Locate the cell with the specified text and output its (x, y) center coordinate. 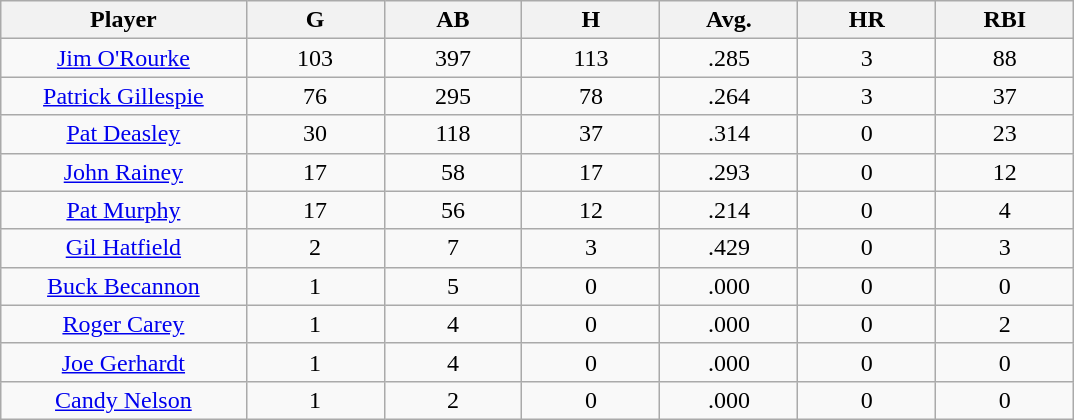
G (315, 20)
Pat Murphy (124, 210)
23 (1005, 134)
Gil Hatfield (124, 248)
.285 (729, 58)
Buck Becannon (124, 286)
RBI (1005, 20)
Joe Gerhardt (124, 362)
Player (124, 20)
.293 (729, 172)
7 (453, 248)
.429 (729, 248)
5 (453, 286)
76 (315, 96)
295 (453, 96)
Pat Deasley (124, 134)
AB (453, 20)
56 (453, 210)
397 (453, 58)
88 (1005, 58)
Patrick Gillespie (124, 96)
John Rainey (124, 172)
Jim O'Rourke (124, 58)
58 (453, 172)
HR (867, 20)
Roger Carey (124, 324)
Candy Nelson (124, 400)
.264 (729, 96)
103 (315, 58)
30 (315, 134)
78 (591, 96)
H (591, 20)
Avg. (729, 20)
.314 (729, 134)
.214 (729, 210)
113 (591, 58)
118 (453, 134)
